Scan for the cell matching the given text and deliver its [X, Y] coordinate at center. 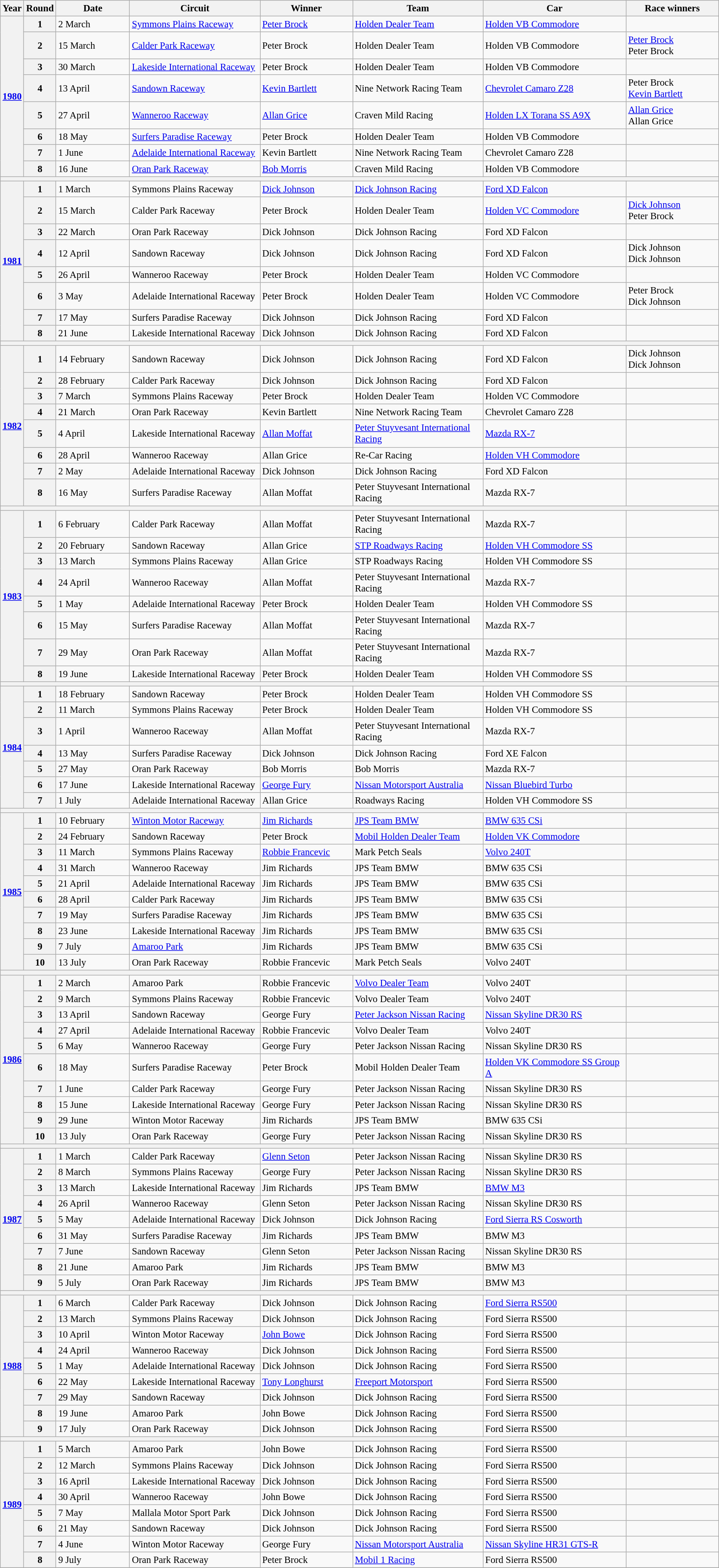
Tony Longhurst [306, 1382]
Peter BrockPeter Brock [672, 45]
Round [40, 8]
6 May [93, 1046]
7 July [93, 947]
17 July [93, 1429]
10 April [93, 1335]
8 March [93, 1172]
5 May [93, 1220]
2 May [93, 471]
1980 [12, 97]
Nissan Skyline HR31 GTS-R [555, 1544]
21 May [93, 1529]
Winner [306, 8]
Car [555, 8]
15 June [93, 1105]
1984 [12, 747]
Holden VK Commodore SS Group A [555, 1067]
1986 [12, 1060]
12 April [93, 254]
3 May [93, 296]
Circuit [195, 8]
7 March [93, 396]
Holden LX Torana SS A9X [555, 116]
17 June [93, 785]
Team [418, 8]
24 February [93, 836]
7 June [93, 1251]
1983 [12, 596]
31 March [93, 868]
Holden VK Commodore [555, 836]
Nissan Bluebird Turbo [555, 785]
4 June [93, 1544]
22 May [93, 1382]
Dick JohnsonPeter Brock [672, 210]
22 March [93, 232]
1 July [93, 800]
Race winners [672, 8]
28 February [93, 381]
30 March [93, 67]
Mobil 1 Racing [418, 1560]
Peter BrockDick Johnson [672, 296]
1 April [93, 731]
1988 [12, 1366]
29 June [93, 1120]
Year [12, 8]
Allan GriceAllan Grice [672, 116]
Re-Car Racing [418, 455]
5 July [93, 1283]
12 March [93, 1465]
Mallala Motor Sport Park [195, 1513]
23 June [93, 931]
6 February [93, 524]
18 February [93, 694]
5 March [93, 1450]
Peter BrockKevin Bartlett [672, 88]
20 February [93, 545]
10 February [93, 821]
Holden VH Commodore [555, 455]
Freeport Motorsport [418, 1382]
21 April [93, 884]
1989 [12, 1505]
14 February [93, 359]
27 May [93, 769]
7 May [93, 1513]
6 March [93, 1303]
19 May [93, 915]
Ford XE Falcon [555, 753]
15 May [93, 626]
9 March [93, 999]
16 May [93, 492]
16 April [93, 1481]
1982 [12, 426]
16 June [93, 169]
17 May [93, 317]
1985 [12, 892]
1981 [12, 261]
13 May [93, 753]
Ford Sierra RS Cosworth [555, 1220]
30 April [93, 1497]
21 March [93, 412]
31 May [93, 1236]
1987 [12, 1220]
Roadways Racing [418, 800]
4 April [93, 434]
Date [93, 8]
9 July [93, 1560]
